Identify which cell holds the provided text, then report its [x, y] central coordinate. 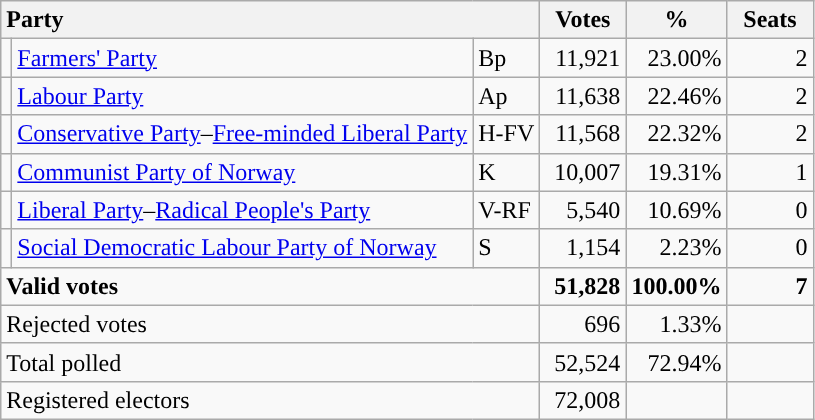
72.94% [676, 362]
Farmers' Party [242, 58]
51,828 [583, 286]
Communist Party of Norway [242, 172]
Conservative Party–Free-minded Liberal Party [242, 134]
% [676, 20]
Total polled [270, 362]
100.00% [676, 286]
23.00% [676, 58]
696 [583, 324]
Rejected votes [270, 324]
K [506, 172]
11,638 [583, 96]
Labour Party [242, 96]
1.33% [676, 324]
Votes [583, 20]
Ap [506, 96]
5,540 [583, 210]
V-RF [506, 210]
1,154 [583, 248]
11,921 [583, 58]
2.23% [676, 248]
H-FV [506, 134]
10.69% [676, 210]
72,008 [583, 400]
52,524 [583, 362]
19.31% [676, 172]
22.46% [676, 96]
Valid votes [270, 286]
S [506, 248]
7 [770, 286]
Bp [506, 58]
22.32% [676, 134]
Liberal Party–Radical People's Party [242, 210]
Party [270, 20]
10,007 [583, 172]
1 [770, 172]
Registered electors [270, 400]
Seats [770, 20]
Social Democratic Labour Party of Norway [242, 248]
11,568 [583, 134]
